Determine the (X, Y) coordinate at the center of the cell enclosing the given text.  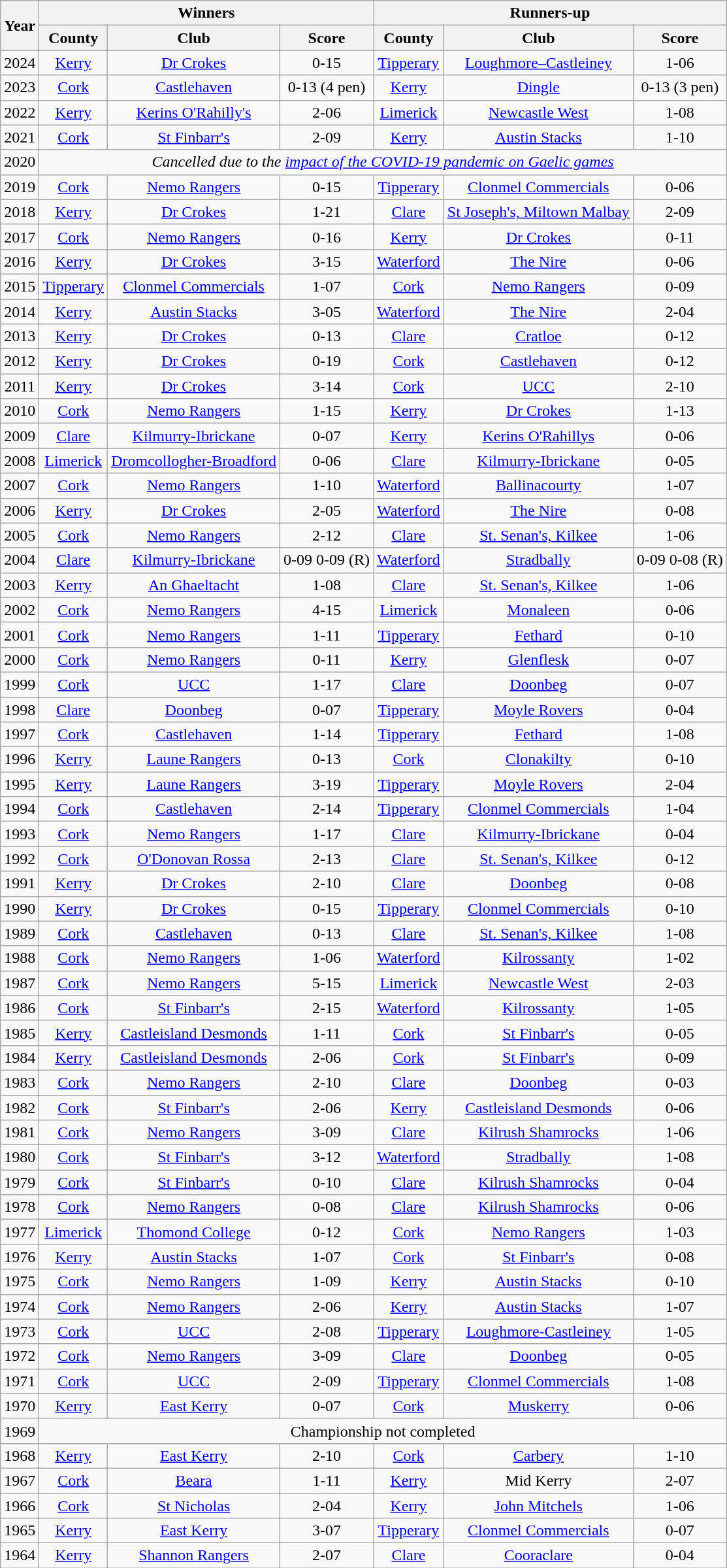
3-07 (327, 1531)
Loughmore-Castleiney (538, 1331)
3-12 (327, 1158)
2003 (20, 585)
Championship not completed (383, 1431)
Ballinacourty (538, 486)
3-14 (327, 386)
1996 (20, 759)
Beara (194, 1480)
Clonakilty (538, 759)
1985 (20, 1033)
2005 (20, 535)
Cratloe (538, 337)
1-03 (679, 1232)
1997 (20, 735)
2024 (20, 63)
1-04 (679, 809)
2-14 (327, 809)
2007 (20, 486)
1-14 (327, 735)
Cancelled due to the impact of the COVID-19 pandemic on Gaelic games (383, 162)
2-03 (679, 983)
1998 (20, 709)
Dromcollogher-Broadford (194, 461)
Winners (206, 13)
1983 (20, 1082)
1994 (20, 809)
2-05 (327, 510)
1971 (20, 1381)
0-09 0-08 (R) (679, 560)
2015 (20, 286)
Muskerry (538, 1406)
1995 (20, 784)
1964 (20, 1556)
1981 (20, 1133)
1992 (20, 859)
Thomond College (194, 1232)
2013 (20, 337)
1987 (20, 983)
Loughmore–Castleiney (538, 63)
1986 (20, 1008)
2023 (20, 88)
1967 (20, 1480)
Kerins O'Rahilly's (194, 112)
2022 (20, 112)
2009 (20, 436)
1978 (20, 1207)
O'Donovan Rossa (194, 859)
2010 (20, 411)
1-13 (679, 411)
1993 (20, 834)
1976 (20, 1257)
2-12 (327, 535)
0-16 (327, 237)
2018 (20, 212)
2001 (20, 635)
2-08 (327, 1331)
1966 (20, 1505)
Shannon Rangers (194, 1556)
1969 (20, 1431)
2014 (20, 312)
An Ghaeltacht (194, 585)
1-21 (327, 212)
1973 (20, 1331)
Mid Kerry (538, 1480)
2008 (20, 461)
0-09 0-09 (R) (327, 560)
John Mitchels (538, 1505)
1-09 (327, 1282)
0-03 (679, 1082)
1972 (20, 1356)
Glenflesk (538, 659)
1-15 (327, 411)
2002 (20, 610)
3-05 (327, 312)
0-19 (327, 361)
St Nicholas (194, 1505)
1999 (20, 684)
1990 (20, 909)
St Joseph's, Miltown Malbay (538, 212)
4-15 (327, 610)
2-15 (327, 1008)
2-13 (327, 859)
Year (20, 25)
1984 (20, 1058)
2021 (20, 137)
3-15 (327, 261)
3-19 (327, 784)
Kerins O'Rahillys (538, 436)
Cooraclare (538, 1556)
1974 (20, 1307)
1989 (20, 933)
2000 (20, 659)
1-02 (679, 958)
1970 (20, 1406)
1968 (20, 1456)
1965 (20, 1531)
2016 (20, 261)
0-13 (3 pen) (679, 88)
1980 (20, 1158)
1982 (20, 1108)
2020 (20, 162)
5-15 (327, 983)
0-13 (4 pen) (327, 88)
2006 (20, 510)
2004 (20, 560)
2011 (20, 386)
1979 (20, 1182)
2012 (20, 361)
1975 (20, 1282)
Dingle (538, 88)
2017 (20, 237)
Monaleen (538, 610)
1991 (20, 884)
Carbery (538, 1456)
Runners-up (550, 13)
1988 (20, 958)
2019 (20, 187)
1977 (20, 1232)
